Search for the cell housing the specified text and yield its [x, y] center coordinate. 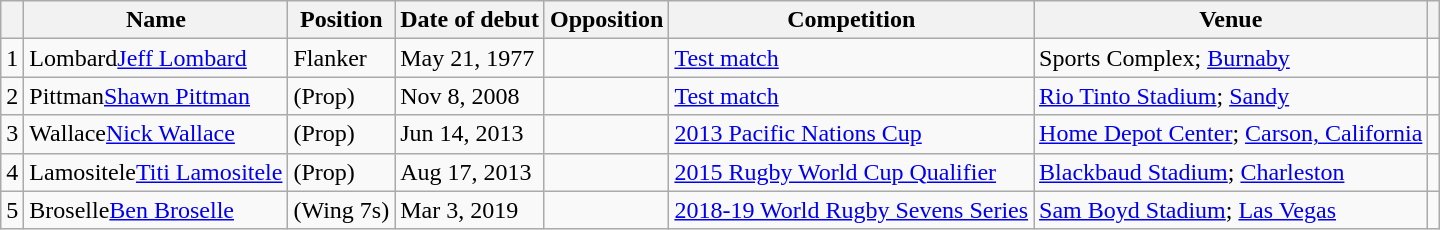
4 [12, 172]
Date of debut [470, 20]
Nov 8, 2008 [470, 96]
Rio Tinto Stadium; Sandy [1231, 96]
Blackbaud Stadium; Charleston [1231, 172]
2013 Pacific Nations Cup [852, 134]
2 [12, 96]
BroselleBen Broselle [156, 210]
WallaceNick Wallace [156, 134]
Mar 3, 2019 [470, 210]
Sports Complex; Burnaby [1231, 58]
Name [156, 20]
PittmanShawn Pittman [156, 96]
Sam Boyd Stadium; Las Vegas [1231, 210]
May 21, 1977 [470, 58]
Venue [1231, 20]
Jun 14, 2013 [470, 134]
LamositeleTiti Lamositele [156, 172]
Flanker [342, 58]
5 [12, 210]
1 [12, 58]
Home Depot Center; Carson, California [1231, 134]
3 [12, 134]
Aug 17, 2013 [470, 172]
LombardJeff Lombard [156, 58]
(Wing 7s) [342, 210]
2018-19 World Rugby Sevens Series [852, 210]
Position [342, 20]
Opposition [606, 20]
Competition [852, 20]
2015 Rugby World Cup Qualifier [852, 172]
